Detect which cell encompasses the target text, then output its (X, Y) center coordinate. 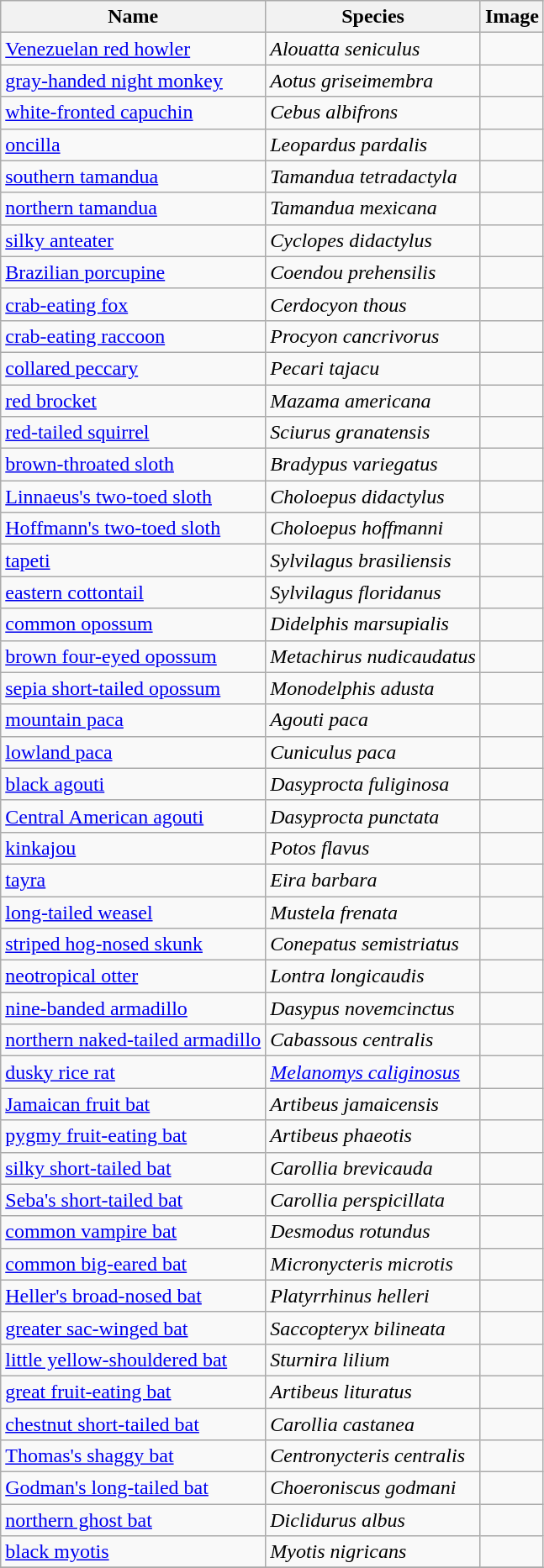
Sciurus granatensis (373, 433)
mountain paca (133, 720)
Platyrrhinus helleri (373, 1296)
Metachirus nudicaudatus (373, 656)
Carollia perspicillata (373, 1200)
northern ghost bat (133, 1520)
crab-eating raccoon (133, 336)
common vampire bat (133, 1232)
Godman's long-tailed bat (133, 1488)
Didelphis marsupialis (373, 624)
Cyclopes didactylus (373, 240)
Thomas's shaggy bat (133, 1456)
black agouti (133, 784)
silky anteater (133, 240)
Central American agouti (133, 816)
Artibeus jamaicensis (373, 1104)
Dasyprocta punctata (373, 816)
Carollia brevicauda (373, 1168)
Alouatta seniculus (373, 49)
southern tamandua (133, 176)
little yellow-shouldered bat (133, 1360)
Venezuelan red howler (133, 49)
Centronycteris centralis (373, 1456)
Sylvilagus floridanus (373, 592)
gray-handed night monkey (133, 81)
Brazilian porcupine (133, 272)
Cuniculus paca (373, 752)
Potos flavus (373, 848)
Leopardus pardalis (373, 145)
kinkajou (133, 848)
common opossum (133, 624)
common big-eared bat (133, 1264)
Linnaeus's two-toed sloth (133, 497)
Saccopteryx bilineata (373, 1328)
Tamandua tetradactyla (373, 176)
eastern cottontail (133, 592)
silky short-tailed bat (133, 1168)
red-tailed squirrel (133, 433)
Conepatus semistriatus (373, 944)
crab-eating fox (133, 304)
Bradypus variegatus (373, 465)
brown-throated sloth (133, 465)
Sturnira lilium (373, 1360)
Coendou prehensilis (373, 272)
Cabassous centralis (373, 1040)
Micronycteris microtis (373, 1264)
Procyon cancrivorus (373, 336)
pygmy fruit-eating bat (133, 1136)
Cebus albifrons (373, 113)
Artibeus lituratus (373, 1392)
Hoffmann's two-toed sloth (133, 529)
northern tamandua (133, 208)
Melanomys caliginosus (373, 1072)
dusky rice rat (133, 1072)
Myotis nigricans (373, 1552)
Mustela frenata (373, 912)
neotropical otter (133, 976)
chestnut short-tailed bat (133, 1424)
Cerdocyon thous (373, 304)
Species (373, 17)
Desmodus rotundus (373, 1232)
Heller's broad-nosed bat (133, 1296)
Name (133, 17)
Sylvilagus brasiliensis (373, 560)
great fruit-eating bat (133, 1392)
red brocket (133, 401)
greater sac-winged bat (133, 1328)
sepia short-tailed opossum (133, 688)
Dasyprocta fuliginosa (373, 784)
white-fronted capuchin (133, 113)
Choloepus didactylus (373, 497)
collared peccary (133, 368)
Image (511, 17)
Agouti paca (373, 720)
Choloepus hoffmanni (373, 529)
Pecari tajacu (373, 368)
black myotis (133, 1552)
Carollia castanea (373, 1424)
Mazama americana (373, 401)
Aotus griseimembra (373, 81)
brown four-eyed opossum (133, 656)
northern naked-tailed armadillo (133, 1040)
Seba's short-tailed bat (133, 1200)
long-tailed weasel (133, 912)
lowland paca (133, 752)
tayra (133, 880)
Lontra longicaudis (373, 976)
Eira barbara (373, 880)
Monodelphis adusta (373, 688)
nine-banded armadillo (133, 1008)
Diclidurus albus (373, 1520)
oncilla (133, 145)
Artibeus phaeotis (373, 1136)
Jamaican fruit bat (133, 1104)
Choeroniscus godmani (373, 1488)
Dasypus novemcinctus (373, 1008)
striped hog-nosed skunk (133, 944)
Tamandua mexicana (373, 208)
tapeti (133, 560)
